Search for the cell housing the specified text and yield its (X, Y) center coordinate. 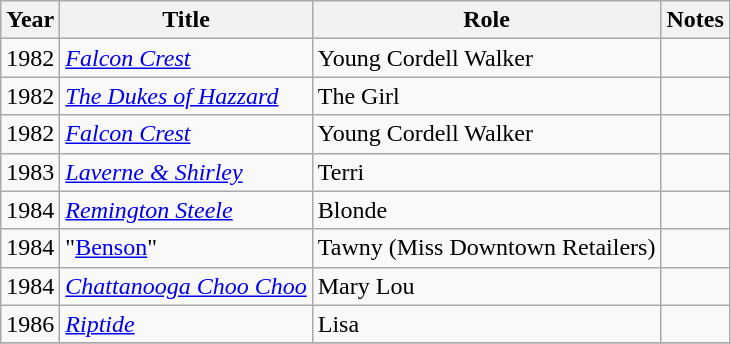
Laverne & Shirley (186, 172)
Terri (486, 172)
Year (30, 20)
Lisa (486, 324)
Role (486, 20)
Chattanooga Choo Choo (186, 286)
Blonde (486, 210)
Remington Steele (186, 210)
Title (186, 20)
Riptide (186, 324)
Tawny (Miss Downtown Retailers) (486, 248)
Mary Lou (486, 286)
The Girl (486, 96)
"Benson" (186, 248)
Notes (695, 20)
1983 (30, 172)
1986 (30, 324)
The Dukes of Hazzard (186, 96)
